Identify which cell holds the provided text, then report its (x, y) central coordinate. 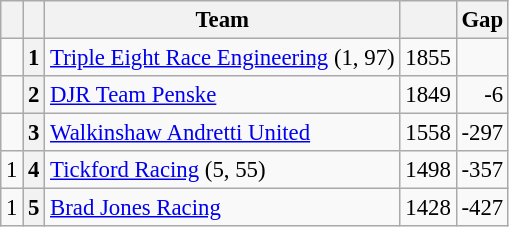
Tickford Racing (5, 55) (222, 170)
1498 (428, 170)
-6 (482, 95)
Gap (482, 20)
-357 (482, 170)
5 (34, 208)
-427 (482, 208)
Triple Eight Race Engineering (1, 97) (222, 58)
4 (34, 170)
-297 (482, 133)
Walkinshaw Andretti United (222, 133)
1558 (428, 133)
1855 (428, 58)
1849 (428, 95)
Team (222, 20)
3 (34, 133)
DJR Team Penske (222, 95)
Brad Jones Racing (222, 208)
1428 (428, 208)
2 (34, 95)
